Identify which cell holds the provided text, then report its [x, y] central coordinate. 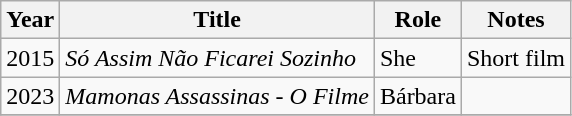
Bárbara [418, 96]
Short film [516, 58]
Year [30, 20]
2023 [30, 96]
Só Assim Não Ficarei Sozinho [218, 58]
Notes [516, 20]
Role [418, 20]
Mamonas Assassinas - O Filme [218, 96]
Title [218, 20]
2015 [30, 58]
She [418, 58]
